Output the [X, Y] coordinate of the center of the cell containing the given text.  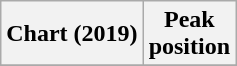
Peakposition [189, 34]
Chart (2019) [72, 34]
